Scan for the cell matching the given text and deliver its [X, Y] coordinate at center. 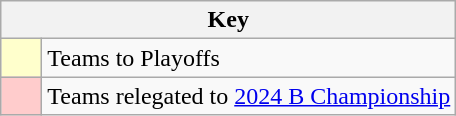
Teams to Playoffs [249, 58]
Key [228, 20]
Teams relegated to 2024 B Championship [249, 96]
